From the cell containing the given text, extract its center point as (X, Y) coordinate. 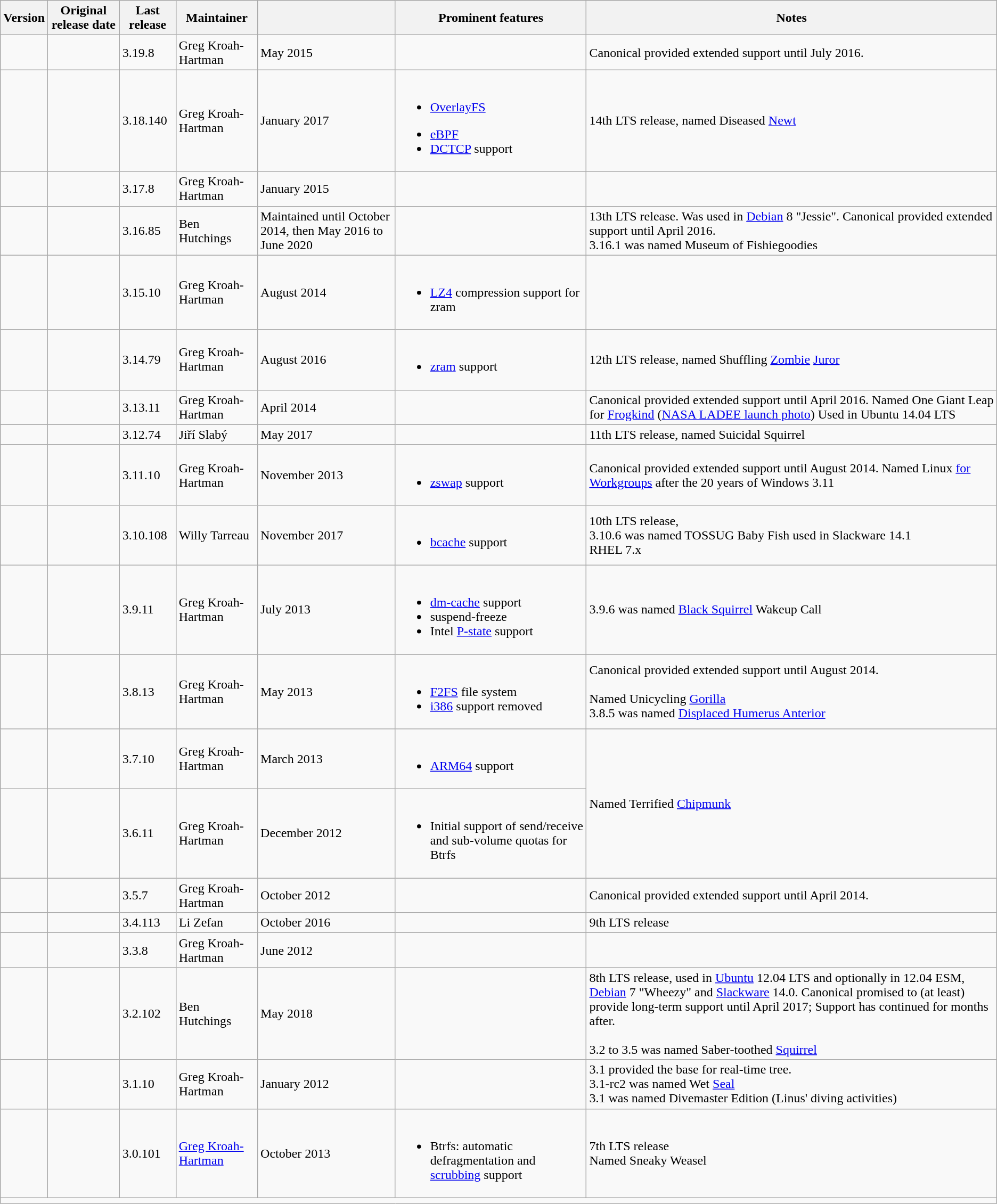
3.2.102 (148, 1014)
October 2016 (327, 923)
Maintained until October 2014, then May 2016 to June 2020 (327, 231)
Willy Tarreau (216, 535)
bcache support (491, 535)
January 2015 (327, 189)
dm-cache supportsuspend-freezeIntel P-state support (491, 609)
Maintainer (216, 18)
Btrfs: automatic defragmentation and scrubbing support (491, 1153)
Original release date (84, 18)
3.9.11 (148, 609)
Named Terrified Chipmunk (791, 804)
3.14.79 (148, 360)
Canonical provided extended support until August 2014.Named Unicycling Gorilla 3.8.5 was named Displaced Humerus Anterior (791, 691)
14th LTS release, named Diseased Newt (791, 120)
May 2013 (327, 691)
Last release (148, 18)
10th LTS release,3.10.6 was named TOSSUG Baby Fish used in Slackware 14.1RHEL 7.x (791, 535)
3.7.10 (148, 759)
3.15.10 (148, 292)
3.10.108 (148, 535)
7th LTS release Named Sneaky Weasel (791, 1153)
May 2018 (327, 1014)
LZ4 compression support for zram (491, 292)
Li Zefan (216, 923)
11th LTS release, named Suicidal Squirrel (791, 435)
January 2017 (327, 120)
9th LTS release (791, 923)
April 2014 (327, 407)
January 2012 (327, 1084)
13th LTS release. Was used in Debian 8 "Jessie". Canonical provided extended support until April 2016.3.16.1 was named Museum of Fishiegoodies (791, 231)
October 2013 (327, 1153)
3.11.10 (148, 475)
July 2013 (327, 609)
3.3.8 (148, 950)
3.8.13 (148, 691)
3.17.8 (148, 189)
March 2013 (327, 759)
Canonical provided extended support until April 2014. (791, 896)
ARM64 support (491, 759)
3.13.11 (148, 407)
November 2017 (327, 535)
August 2014 (327, 292)
Notes (791, 18)
August 2016 (327, 360)
December 2012 (327, 834)
3.6.11 (148, 834)
Jiří Slabý (216, 435)
OverlayFSeBPFDCTCP support (491, 120)
November 2013 (327, 475)
3.18.140 (148, 120)
Initial support of send/receive and sub-volume quotas for Btrfs (491, 834)
May 2017 (327, 435)
3.1 provided the base for real-time tree.3.1-rc2 was named Wet Seal3.1 was named Divemaster Edition (Linus' diving activities) (791, 1084)
Canonical provided extended support until July 2016. (791, 52)
May 2015 (327, 52)
3.1.10 (148, 1084)
3.4.113 (148, 923)
3.19.8 (148, 52)
12th LTS release, named Shuffling Zombie Juror (791, 360)
zram support (491, 360)
3.9.6 was named Black Squirrel Wakeup Call (791, 609)
3.0.101 (148, 1153)
3.12.74 (148, 435)
June 2012 (327, 950)
Version (24, 18)
F2FS file systemi386 support removed (491, 691)
Prominent features (491, 18)
Canonical provided extended support until August 2014. Named Linux for Workgroups after the 20 years of Windows 3.11 (791, 475)
October 2012 (327, 896)
3.16.85 (148, 231)
zswap support (491, 475)
Canonical provided extended support until April 2016. Named One Giant Leap for Frogkind (NASA LADEE launch photo) Used in Ubuntu 14.04 LTS (791, 407)
3.5.7 (148, 896)
